Determine the (X, Y) coordinate at the center of the cell enclosing the given text.  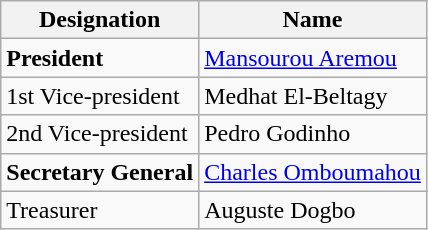
Auguste Dogbo (313, 210)
1st Vice-president (100, 96)
Medhat El-Beltagy (313, 96)
Designation (100, 20)
Pedro Godinho (313, 134)
Secretary General (100, 172)
President (100, 58)
Name (313, 20)
Mansourou Aremou (313, 58)
Treasurer (100, 210)
Charles Omboumahou (313, 172)
2nd Vice-president (100, 134)
